Scan for the cell matching the given text and deliver its [X, Y] coordinate at center. 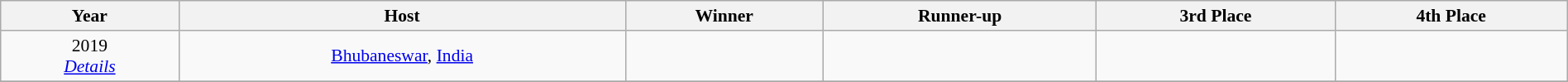
Host [402, 16]
Bhubaneswar, India [402, 56]
3rd Place [1216, 16]
Winner [724, 16]
Runner-up [959, 16]
Year [89, 16]
2019Details [89, 56]
4th Place [1451, 16]
